Detect which cell encompasses the target text, then output its (x, y) center coordinate. 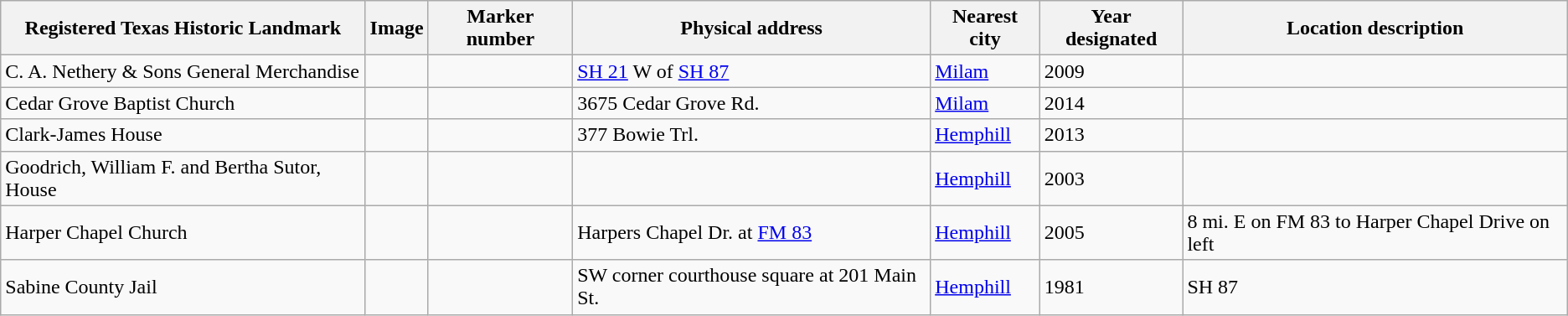
Sabine County Jail (183, 287)
2014 (1111, 103)
Harper Chapel Church (183, 233)
Physical address (752, 28)
Cedar Grove Baptist Church (183, 103)
8 mi. E on FM 83 to Harper Chapel Drive on left (1375, 233)
Marker number (501, 28)
2013 (1111, 135)
2005 (1111, 233)
SH 87 (1375, 287)
Image (397, 28)
Clark-James House (183, 135)
1981 (1111, 287)
3675 Cedar Grove Rd. (752, 103)
Harpers Chapel Dr. at FM 83 (752, 233)
Nearest city (985, 28)
C. A. Nethery & Sons General Merchandise (183, 71)
377 Bowie Trl. (752, 135)
Goodrich, William F. and Bertha Sutor, House (183, 178)
SH 21 W of SH 87 (752, 71)
Location description (1375, 28)
SW corner courthouse square at 201 Main St. (752, 287)
Registered Texas Historic Landmark (183, 28)
2003 (1111, 178)
2009 (1111, 71)
Year designated (1111, 28)
